Output the [X, Y] coordinate of the center of the cell containing the given text.  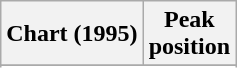
Peakposition [189, 34]
Chart (1995) [72, 34]
